Search for the cell housing the specified text and yield its (X, Y) center coordinate. 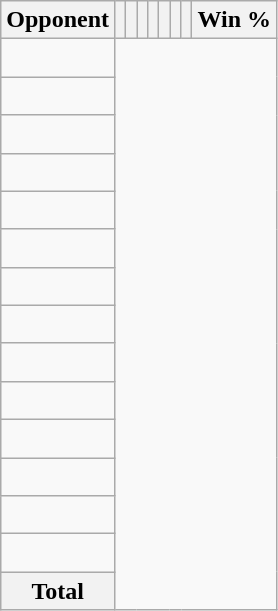
Total (58, 591)
Opponent (58, 20)
Win % (234, 20)
